Locate the cell with the specified text and output its (x, y) center coordinate. 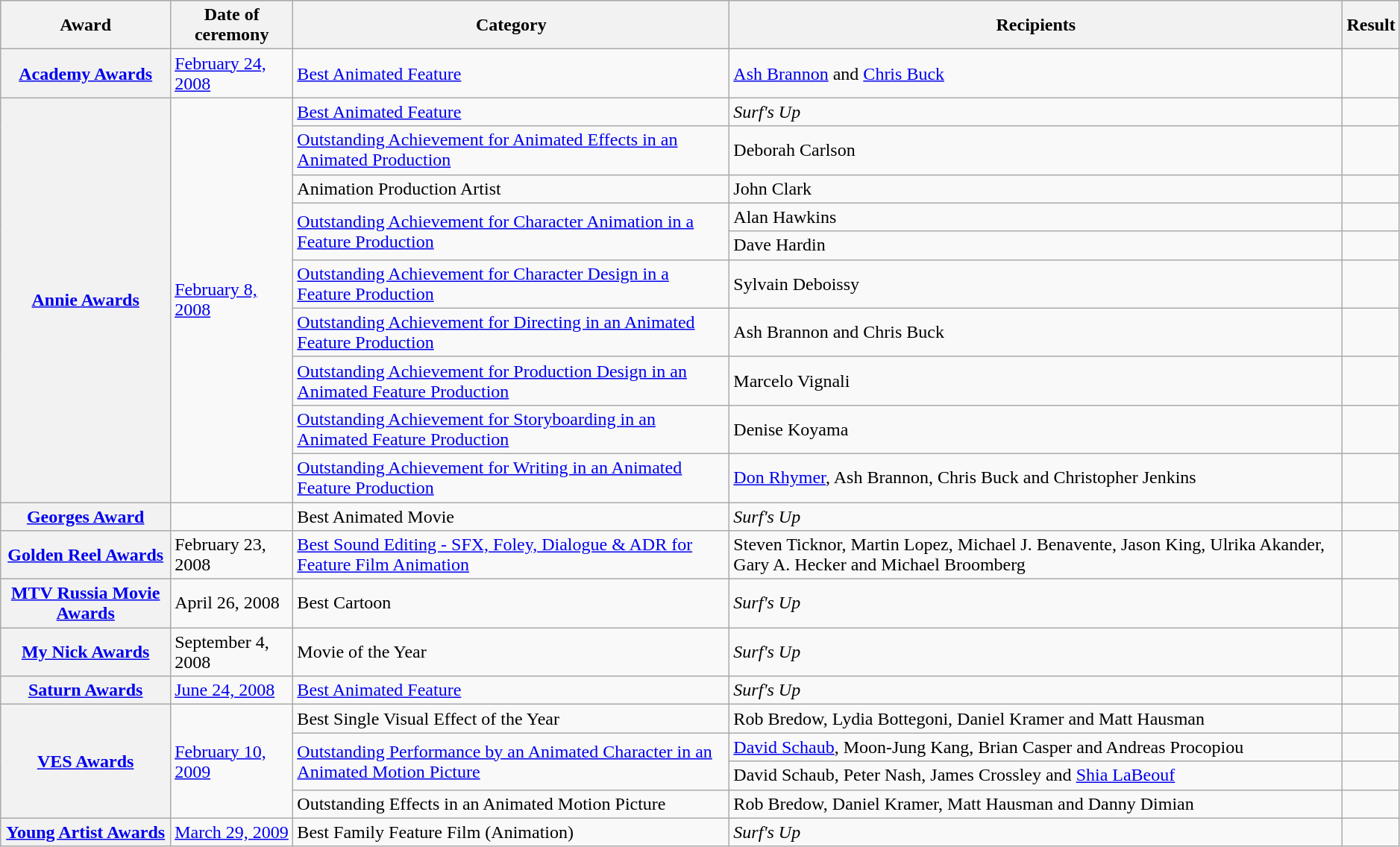
My Nick Awards (86, 652)
Outstanding Achievement for Storyboarding in an Animated Feature Production (512, 429)
Best Animated Movie (512, 517)
Recipients (1036, 25)
Golden Reel Awards (86, 555)
Rob Bredow, Daniel Kramer, Matt Hausman and Danny Dimian (1036, 804)
Category (512, 25)
Best Sound Editing - SFX, Foley, Dialogue & ADR for Feature Film Animation (512, 555)
Steven Ticknor, Martin Lopez, Michael J. Benavente, Jason King, Ulrika Akander, Gary A. Hecker and Michael Broomberg (1036, 555)
Award (86, 25)
February 24, 2008 (232, 73)
Rob Bredow, Lydia Bottegoni, Daniel Kramer and Matt Hausman (1036, 719)
Sylvain Deboissy (1036, 283)
Best Cartoon (512, 604)
Outstanding Achievement for Writing in an Animated Feature Production (512, 477)
Date of ceremony (232, 25)
David Schaub, Moon-Jung Kang, Brian Casper and Andreas Procopiou (1036, 747)
Movie of the Year (512, 652)
Outstanding Achievement for Production Design in an Animated Feature Production (512, 380)
Don Rhymer, Ash Brannon, Chris Buck and Christopher Jenkins (1036, 477)
Deborah Carlson (1036, 151)
Dave Hardin (1036, 245)
MTV Russia Movie Awards (86, 604)
VES Awards (86, 761)
Result (1371, 25)
Best Family Feature Film (Animation) (512, 832)
Saturn Awards (86, 690)
Animation Production Artist (512, 189)
February 23, 2008 (232, 555)
Marcelo Vignali (1036, 380)
David Schaub, Peter Nash, James Crossley and Shia LaBeouf (1036, 775)
Alan Hawkins (1036, 217)
Annie Awards (86, 300)
February 10, 2009 (232, 761)
Young Artist Awards (86, 832)
Outstanding Performance by an Animated Character in an Animated Motion Picture (512, 761)
September 4, 2008 (232, 652)
March 29, 2009 (232, 832)
Outstanding Achievement for Animated Effects in an Animated Production (512, 151)
February 8, 2008 (232, 300)
Academy Awards (86, 73)
Outstanding Achievement for Character Design in a Feature Production (512, 283)
Best Single Visual Effect of the Year (512, 719)
John Clark (1036, 189)
June 24, 2008 (232, 690)
Outstanding Achievement for Character Animation in a Feature Production (512, 231)
Georges Award (86, 517)
Denise Koyama (1036, 429)
Outstanding Achievement for Directing in an Animated Feature Production (512, 333)
April 26, 2008 (232, 604)
Outstanding Effects in an Animated Motion Picture (512, 804)
